Detect which cell encompasses the target text, then output its (X, Y) center coordinate. 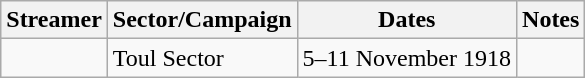
Sector/Campaign (202, 20)
Dates (406, 20)
Streamer (54, 20)
5–11 November 1918 (406, 58)
Notes (551, 20)
Toul Sector (202, 58)
